Return the (X, Y) coordinate for the center point of the cell that contains the specified text.  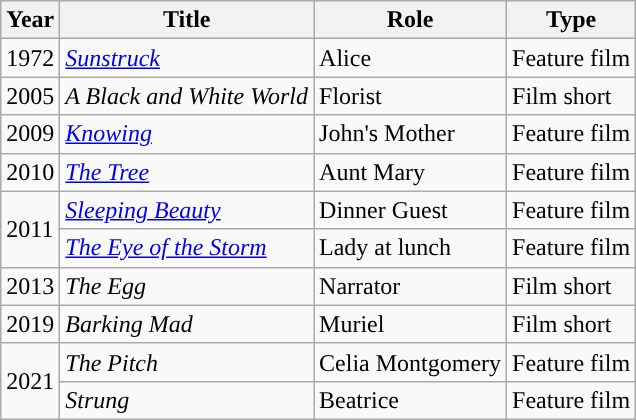
Dinner Guest (410, 210)
Type (572, 20)
The Tree (187, 172)
Lady at lunch (410, 248)
Role (410, 20)
The Egg (187, 286)
A Black and White World (187, 96)
Aunt Mary (410, 172)
Beatrice (410, 400)
The Pitch (187, 362)
Narrator (410, 286)
2019 (30, 324)
Alice (410, 58)
Strung (187, 400)
2021 (30, 381)
Celia Montgomery (410, 362)
Title (187, 20)
Sunstruck (187, 58)
John's Mother (410, 134)
2011 (30, 229)
Barking Mad (187, 324)
Muriel (410, 324)
1972 (30, 58)
Sleeping Beauty (187, 210)
2013 (30, 286)
Florist (410, 96)
The Eye of the Storm (187, 248)
2005 (30, 96)
2010 (30, 172)
Knowing (187, 134)
Year (30, 20)
2009 (30, 134)
